Detect which cell encompasses the target text, then output its (x, y) center coordinate. 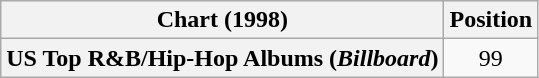
Position (491, 20)
Chart (1998) (222, 20)
99 (491, 58)
US Top R&B/Hip-Hop Albums (Billboard) (222, 58)
